Provide the (X, Y) coordinate of the cell's center where the given text is located.  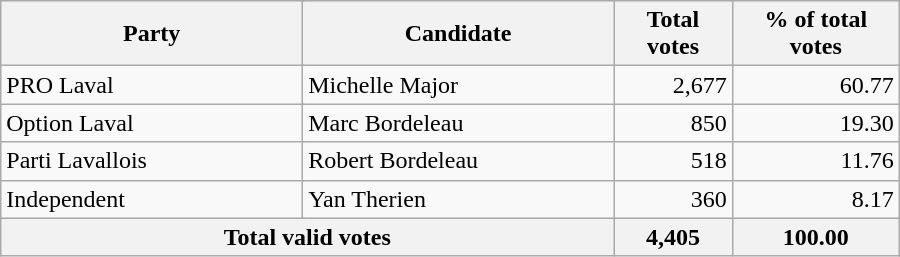
Robert Bordeleau (458, 161)
Independent (152, 199)
Parti Lavallois (152, 161)
850 (674, 123)
11.76 (816, 161)
% of total votes (816, 34)
Candidate (458, 34)
Party (152, 34)
60.77 (816, 85)
Option Laval (152, 123)
4,405 (674, 237)
Marc Bordeleau (458, 123)
Michelle Major (458, 85)
100.00 (816, 237)
518 (674, 161)
360 (674, 199)
19.30 (816, 123)
2,677 (674, 85)
8.17 (816, 199)
Total votes (674, 34)
PRO Laval (152, 85)
Total valid votes (308, 237)
Yan Therien (458, 199)
